Extract the [x, y] coordinate from the center of the cell holding the provided text.  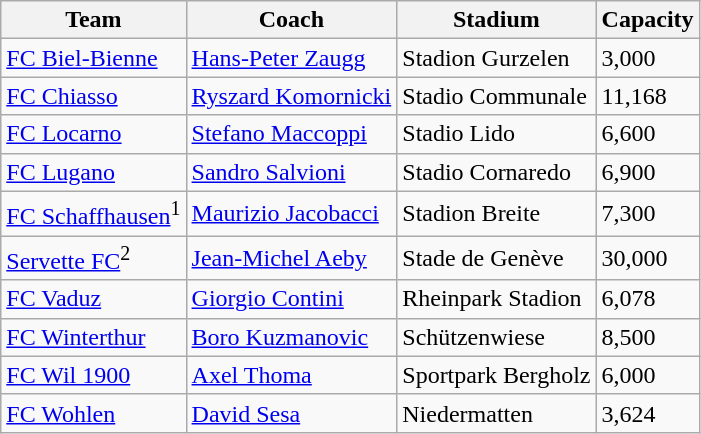
3,000 [648, 58]
Hans-Peter Zaugg [292, 58]
Niedermatten [496, 413]
Servette FC2 [94, 258]
Stadio Cornaredo [496, 172]
6,000 [648, 375]
Stadio Communale [496, 96]
Stadion Gurzelen [496, 58]
Stadio Lido [496, 134]
Stadium [496, 20]
Jean-Michel Aeby [292, 258]
Axel Thoma [292, 375]
8,500 [648, 337]
FC Winterthur [94, 337]
FC Schaffhausen1 [94, 214]
Stadion Breite [496, 214]
FC Locarno [94, 134]
Team [94, 20]
Rheinpark Stadion [496, 299]
Maurizio Jacobacci [292, 214]
Capacity [648, 20]
6,078 [648, 299]
Sportpark Bergholz [496, 375]
Schützenwiese [496, 337]
Giorgio Contini [292, 299]
7,300 [648, 214]
FC Lugano [94, 172]
FC Chiasso [94, 96]
11,168 [648, 96]
Stade de Genève [496, 258]
6,900 [648, 172]
Sandro Salvioni [292, 172]
6,600 [648, 134]
Coach [292, 20]
30,000 [648, 258]
FC Vaduz [94, 299]
FC Wil 1900 [94, 375]
Ryszard Komornicki [292, 96]
3,624 [648, 413]
FC Wohlen [94, 413]
FC Biel-Bienne [94, 58]
David Sesa [292, 413]
Stefano Maccoppi [292, 134]
Boro Kuzmanovic [292, 337]
